Extract the (x, y) coordinate from the center of the cell holding the provided text.  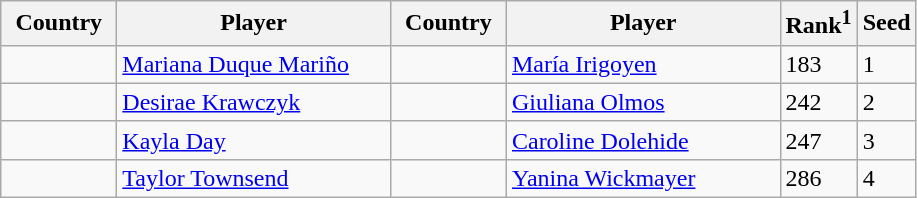
4 (886, 178)
2 (886, 102)
Rank1 (818, 24)
Seed (886, 24)
183 (818, 64)
286 (818, 178)
Giuliana Olmos (643, 102)
Yanina Wickmayer (643, 178)
Mariana Duque Mariño (254, 64)
Taylor Townsend (254, 178)
Caroline Dolehide (643, 140)
3 (886, 140)
Desirae Krawczyk (254, 102)
242 (818, 102)
247 (818, 140)
1 (886, 64)
Kayla Day (254, 140)
María Irigoyen (643, 64)
